From the cell containing the given text, extract its center point as (X, Y) coordinate. 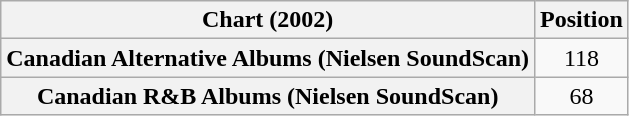
118 (582, 58)
68 (582, 96)
Canadian R&B Albums (Nielsen SoundScan) (268, 96)
Canadian Alternative Albums (Nielsen SoundScan) (268, 58)
Chart (2002) (268, 20)
Position (582, 20)
